Scan for the cell matching the given text and deliver its [X, Y] coordinate at center. 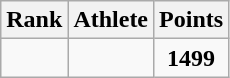
Points [192, 20]
1499 [192, 58]
Athlete [111, 20]
Rank [34, 20]
